Pinpoint the cell where the given text exists, returning its [X, Y] midpoint coordinate. 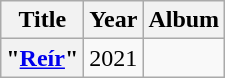
2021 [114, 58]
Year [114, 20]
Title [42, 20]
Album [184, 20]
"Reír" [42, 58]
